Find where the given text appears and provide that cell's center as [x, y] coordinate. 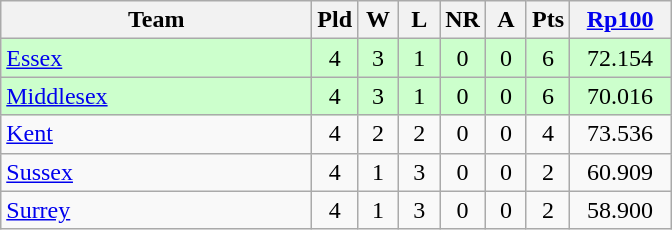
Middlesex [156, 96]
60.909 [620, 172]
Essex [156, 58]
W [378, 20]
Surrey [156, 210]
L [420, 20]
NR [463, 20]
Pld [335, 20]
Sussex [156, 172]
Team [156, 20]
Rp100 [620, 20]
58.900 [620, 210]
Kent [156, 134]
A [506, 20]
70.016 [620, 96]
72.154 [620, 58]
Pts [548, 20]
73.536 [620, 134]
